Search for the cell housing the specified text and yield its [X, Y] center coordinate. 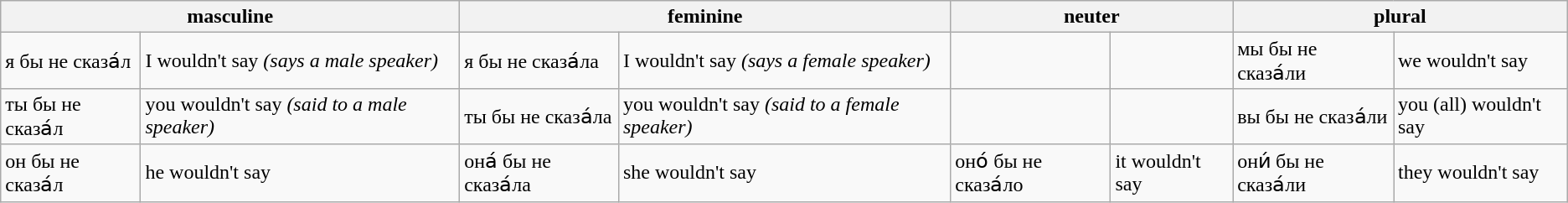
they wouldn't say [1481, 173]
I wouldn't say (says a female speaker) [784, 60]
ты бы не сказа́ла [539, 116]
ты бы не сказа́л [70, 116]
I wouldn't say (says a male speaker) [300, 60]
я бы не сказа́л [70, 60]
мы бы не сказа́ли [1313, 60]
оно́ бы не сказа́ло [1030, 173]
you wouldn't say (said to a male speaker) [300, 116]
вы бы не сказа́ли [1313, 116]
masculine [230, 17]
you wouldn't say (said to a female speaker) [784, 116]
он бы не сказа́л [70, 173]
feminine [705, 17]
neuter [1092, 17]
я бы не сказа́ла [539, 60]
plural [1400, 17]
они́ бы не сказа́ли [1313, 173]
it wouldn't say [1172, 173]
you (all) wouldn't say [1481, 116]
we wouldn't say [1481, 60]
she wouldn't say [784, 173]
она́ бы не сказа́ла [539, 173]
he wouldn't say [300, 173]
